Return the (x, y) coordinate for the center point of the cell that contains the specified text.  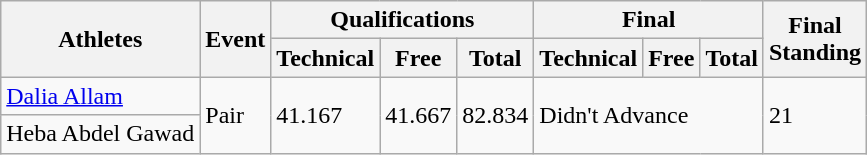
41.167 (326, 115)
Final (649, 20)
41.667 (418, 115)
Event (236, 39)
Didn't Advance (649, 115)
Heba Abdel Gawad (100, 134)
82.834 (496, 115)
Dalia Allam (100, 96)
Qualifications (402, 20)
FinalStanding (814, 39)
Athletes (100, 39)
21 (814, 115)
Pair (236, 115)
